Return the (x, y) coordinate for the center point of the cell that contains the specified text.  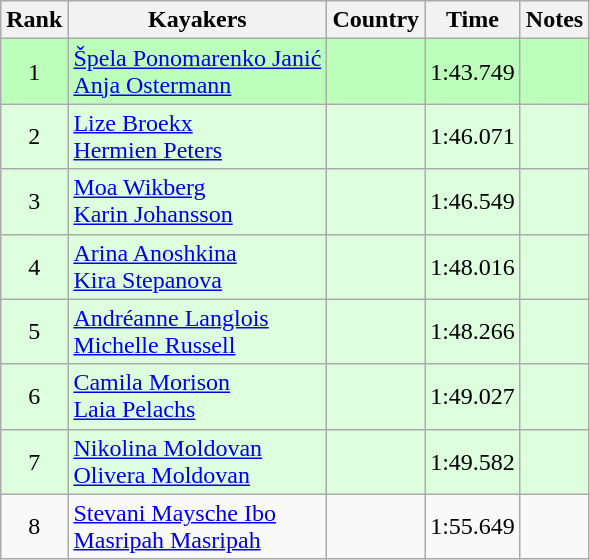
Nikolina MoldovanOlivera Moldovan (198, 462)
5 (34, 332)
Kayakers (198, 20)
1:43.749 (473, 72)
1 (34, 72)
1:49.027 (473, 396)
Country (376, 20)
Andréanne LangloisMichelle Russell (198, 332)
Moa WikbergKarin Johansson (198, 202)
Notes (554, 20)
1:55.649 (473, 526)
Stevani Maysche IboMasripah Masripah (198, 526)
8 (34, 526)
1:49.582 (473, 462)
3 (34, 202)
Rank (34, 20)
Arina AnoshkinaKira Stepanova (198, 266)
1:48.016 (473, 266)
Camila MorisonLaia Pelachs (198, 396)
1:48.266 (473, 332)
4 (34, 266)
Lize BroekxHermien Peters (198, 136)
1:46.071 (473, 136)
Time (473, 20)
2 (34, 136)
7 (34, 462)
1:46.549 (473, 202)
Špela Ponomarenko JanićAnja Ostermann (198, 72)
6 (34, 396)
